Determine the [x, y] coordinate at the center of the cell enclosing the given text.  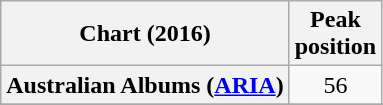
Chart (2016) [145, 34]
Australian Albums (ARIA) [145, 85]
Peak position [335, 34]
56 [335, 85]
